Capture the cell that displays the provided text and extract its (X, Y) central coordinate. 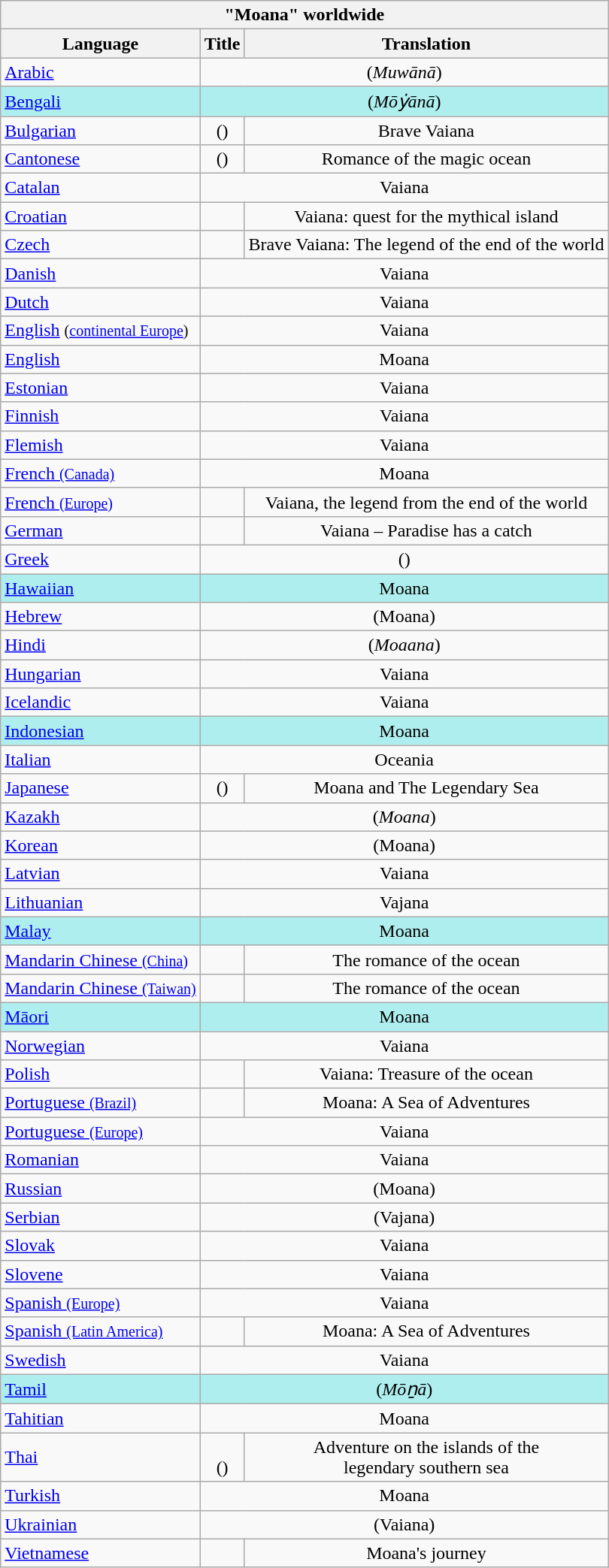
(Vaiana) (404, 1524)
Adventure on the islands of thelegendary southern sea (426, 1458)
Arabic (101, 72)
Latvian (101, 874)
Swedish (101, 1360)
Mandarin Chinese (China) (101, 959)
Estonian (101, 388)
Tamil (101, 1389)
Italian (101, 760)
Spanish (Latin America) (101, 1331)
Brave Vaiana (426, 130)
Malay (101, 931)
French (Canada) (101, 473)
Serbian (101, 1217)
Finnish (101, 416)
Hindi (101, 645)
Portuguese (Brazil) (101, 1103)
(Muwānā) (404, 72)
Romanian (101, 1160)
Vajana (404, 902)
Vietnamese (101, 1553)
Moana and The Legendary Sea (426, 788)
Indonesian (101, 731)
Vaiana: quest for the mythical island (426, 216)
Dutch (101, 302)
Cantonese (101, 159)
Catalan (101, 188)
Māori (101, 1017)
Greek (101, 559)
Croatian (101, 216)
Turkish (101, 1496)
Slovak (101, 1246)
Spanish (Europe) (101, 1303)
English (101, 359)
Czech (101, 245)
Thai (101, 1458)
Hebrew (101, 617)
Bengali (101, 101)
Vaiana: Treasure of the ocean (426, 1074)
(Moaana) (404, 645)
Portuguese (Europe) (101, 1131)
Hungarian (101, 674)
German (101, 530)
(Mōẏānā) (404, 101)
(Vajana) (404, 1217)
Brave Vaiana: The legend of the end of the world (426, 245)
Tahitian (101, 1418)
Vaiana – Paradise has a catch (426, 530)
Vaiana, the legend from the end of the world (426, 502)
Lithuanian (101, 902)
Flemish (101, 445)
Slovene (101, 1274)
Moana's journey (426, 1553)
Russian (101, 1189)
Korean (101, 845)
Icelandic (101, 702)
Kazakh (101, 817)
Polish (101, 1074)
French (Europe) (101, 502)
Language (101, 44)
Japanese (101, 788)
Danish (101, 273)
"Moana" worldwide (304, 15)
Oceania (404, 760)
Norwegian (101, 1045)
Mandarin Chinese (Taiwan) (101, 988)
Ukrainian (101, 1524)
English (continental Europe) (101, 331)
Translation (426, 44)
Romance of the magic ocean (426, 159)
(Mōṉā) (404, 1389)
Bulgarian (101, 130)
Title (223, 44)
Hawaiian (101, 588)
